For the text-containing cell, return its midpoint in [x, y] coordinate format. 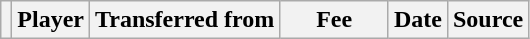
Date [418, 20]
Transferred from [185, 20]
Fee [334, 20]
Player [51, 20]
Source [488, 20]
